Output the [X, Y] coordinate of the center of the cell containing the given text.  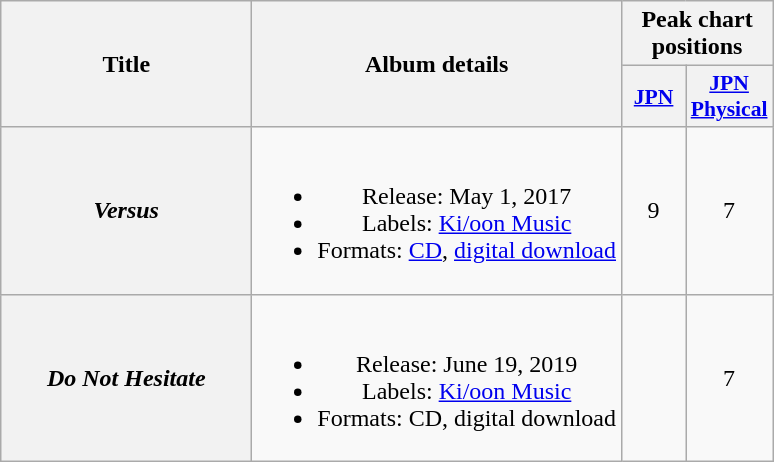
JPNPhysical [730, 96]
Release: May 1, 2017Labels: Ki/oon MusicFormats: CD, digital download [437, 210]
Versus [126, 210]
Peak chart positions [698, 34]
JPN [654, 96]
9 [654, 210]
Title [126, 64]
Album details [437, 64]
Release: June 19, 2019Labels: Ki/oon MusicFormats: CD, digital download [437, 378]
Do Not Hesitate [126, 378]
